Find where the given text appears and provide that cell's center as (X, Y) coordinate. 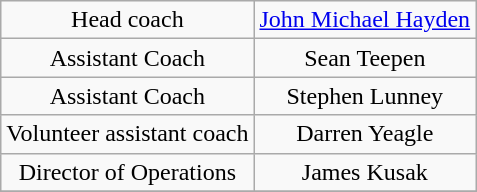
John Michael Hayden (365, 20)
Director of Operations (128, 172)
Volunteer assistant coach (128, 134)
Stephen Lunney (365, 96)
Sean Teepen (365, 58)
Head coach (128, 20)
James Kusak (365, 172)
Darren Yeagle (365, 134)
